From the cell containing the given text, extract its center point as [X, Y] coordinate. 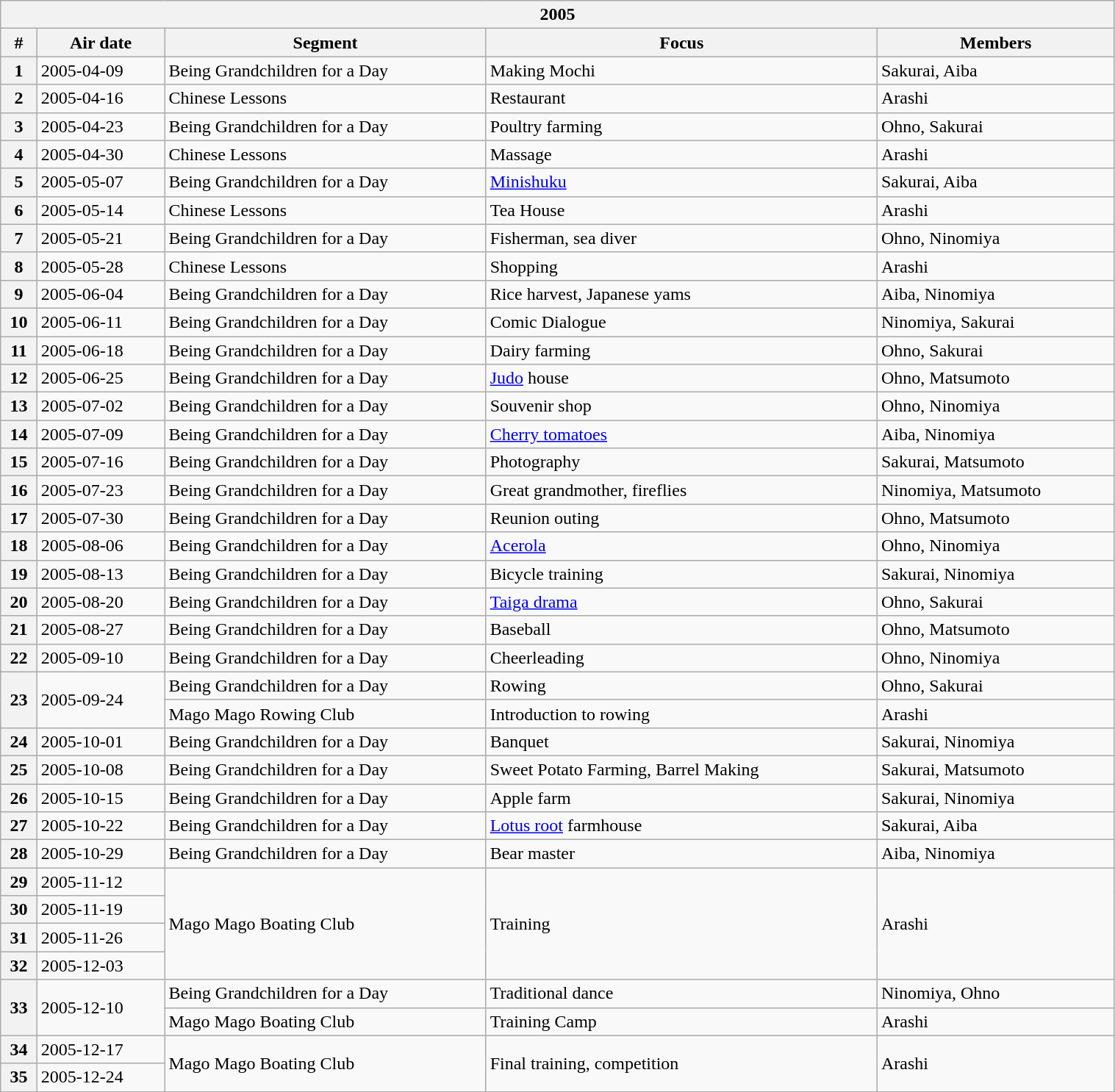
Making Mochi [681, 71]
Taiga drama [681, 602]
13 [19, 406]
Training Camp [681, 1021]
Cherry tomatoes [681, 434]
2005-06-04 [101, 294]
16 [19, 490]
31 [19, 938]
# [19, 43]
24 [19, 741]
Great grandmother, fireflies [681, 490]
4 [19, 154]
6 [19, 210]
2005-07-16 [101, 462]
34 [19, 1049]
2005-08-20 [101, 602]
Cheerleading [681, 658]
2005-10-22 [101, 826]
2005-12-10 [101, 1007]
22 [19, 658]
2005-08-06 [101, 546]
Fisherman, sea diver [681, 238]
Comic Dialogue [681, 322]
25 [19, 769]
Bear master [681, 854]
2005-11-12 [101, 882]
35 [19, 1077]
2005-10-08 [101, 769]
2005 [557, 15]
1 [19, 71]
2005-12-03 [101, 966]
12 [19, 378]
28 [19, 854]
2005-08-27 [101, 630]
Sweet Potato Farming, Barrel Making [681, 769]
2005-06-25 [101, 378]
2005-09-10 [101, 658]
Lotus root farmhouse [681, 826]
Poultry farming [681, 126]
18 [19, 546]
2005-12-17 [101, 1049]
33 [19, 1007]
Rice harvest, Japanese yams [681, 294]
2005-07-30 [101, 518]
2005-07-09 [101, 434]
17 [19, 518]
7 [19, 238]
Restaurant [681, 98]
2 [19, 98]
Reunion outing [681, 518]
30 [19, 910]
2005-10-01 [101, 741]
2005-04-23 [101, 126]
Photography [681, 462]
Judo house [681, 378]
21 [19, 630]
2005-12-24 [101, 1077]
5 [19, 182]
Segment [325, 43]
27 [19, 826]
23 [19, 700]
11 [19, 351]
Training [681, 924]
2005-10-29 [101, 854]
2005-11-26 [101, 938]
2005-08-13 [101, 574]
2005-07-23 [101, 490]
Introduction to rowing [681, 714]
Ninomiya, Sakurai [995, 322]
2005-05-21 [101, 238]
Baseball [681, 630]
10 [19, 322]
2005-10-15 [101, 797]
3 [19, 126]
14 [19, 434]
20 [19, 602]
29 [19, 882]
Focus [681, 43]
2005-06-18 [101, 351]
2005-04-30 [101, 154]
Minishuku [681, 182]
2005-11-19 [101, 910]
Banquet [681, 741]
26 [19, 797]
Air date [101, 43]
Tea House [681, 210]
15 [19, 462]
Members [995, 43]
2005-05-14 [101, 210]
32 [19, 966]
2005-09-24 [101, 700]
Rowing [681, 686]
Acerola [681, 546]
Dairy farming [681, 351]
2005-07-02 [101, 406]
2005-06-11 [101, 322]
Bicycle training [681, 574]
2005-05-07 [101, 182]
2005-04-16 [101, 98]
8 [19, 266]
Shopping [681, 266]
Mago Mago Rowing Club [325, 714]
Ninomiya, Matsumoto [995, 490]
19 [19, 574]
Final training, competition [681, 1063]
2005-05-28 [101, 266]
Massage [681, 154]
9 [19, 294]
2005-04-09 [101, 71]
Traditional dance [681, 994]
Souvenir shop [681, 406]
Apple farm [681, 797]
Ninomiya, Ohno [995, 994]
